Capture the cell that displays the provided text and extract its (X, Y) central coordinate. 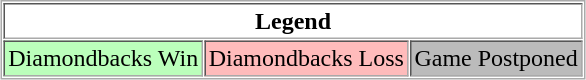
Diamondbacks Win (104, 58)
Diamondbacks Loss (306, 58)
Legend (294, 21)
Game Postponed (496, 58)
